Detect which cell encompasses the target text, then output its [X, Y] center coordinate. 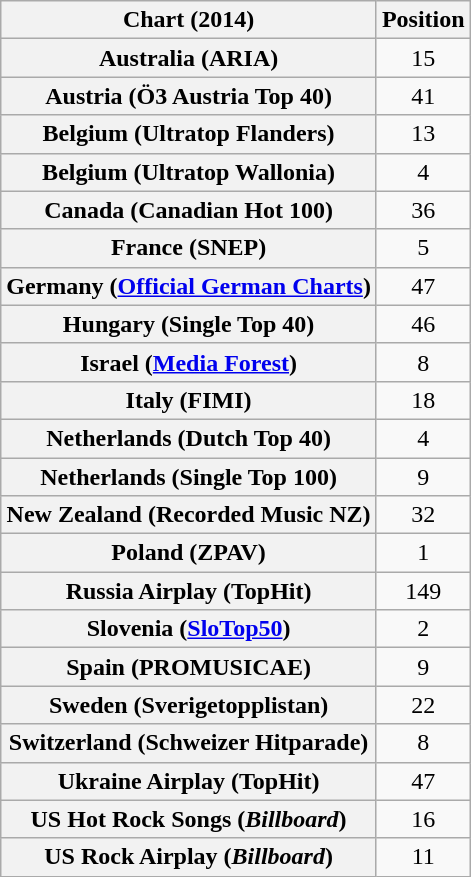
2 [423, 629]
149 [423, 591]
11 [423, 857]
Belgium (Ultratop Flanders) [189, 134]
Netherlands (Single Top 100) [189, 477]
Poland (ZPAV) [189, 553]
16 [423, 819]
Belgium (Ultratop Wallonia) [189, 172]
Hungary (Single Top 40) [189, 324]
Netherlands (Dutch Top 40) [189, 438]
36 [423, 210]
13 [423, 134]
Sweden (Sverigetopplistan) [189, 705]
US Rock Airplay (Billboard) [189, 857]
Spain (PROMUSICAE) [189, 667]
41 [423, 96]
Israel (Media Forest) [189, 362]
Russia Airplay (TopHit) [189, 591]
US Hot Rock Songs (Billboard) [189, 819]
Slovenia (SloTop50) [189, 629]
5 [423, 248]
Canada (Canadian Hot 100) [189, 210]
New Zealand (Recorded Music NZ) [189, 515]
32 [423, 515]
Austria (Ö3 Austria Top 40) [189, 96]
18 [423, 400]
Chart (2014) [189, 20]
France (SNEP) [189, 248]
Australia (ARIA) [189, 58]
Ukraine Airplay (TopHit) [189, 781]
22 [423, 705]
1 [423, 553]
15 [423, 58]
Italy (FIMI) [189, 400]
Switzerland (Schweizer Hitparade) [189, 743]
46 [423, 324]
Position [423, 20]
Germany (Official German Charts) [189, 286]
